Return (x, y) of the center of cell containing provided text 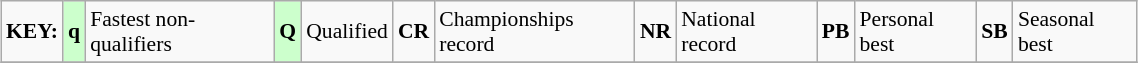
Qualified (347, 32)
CR (414, 32)
PB (836, 32)
q (74, 32)
Personal best (916, 32)
National record (746, 32)
SB (994, 32)
KEY: (32, 32)
Championships record (534, 32)
Q (288, 32)
NR (656, 32)
Fastest non-qualifiers (180, 32)
Seasonal best (1075, 32)
